For the text-containing cell, return its midpoint in (X, Y) coordinate format. 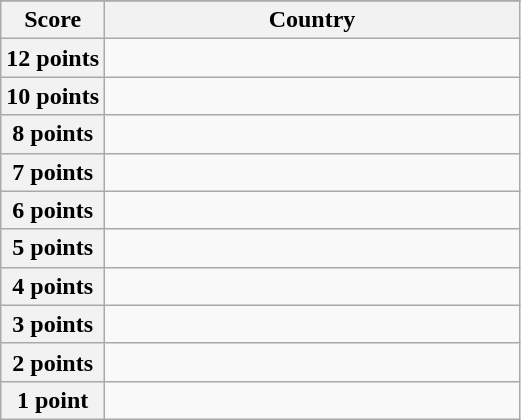
8 points (53, 134)
7 points (53, 172)
3 points (53, 324)
4 points (53, 286)
Country (312, 20)
12 points (53, 58)
1 point (53, 400)
5 points (53, 248)
Score (53, 20)
10 points (53, 96)
2 points (53, 362)
6 points (53, 210)
